Identify which cell holds the provided text, then report its (X, Y) central coordinate. 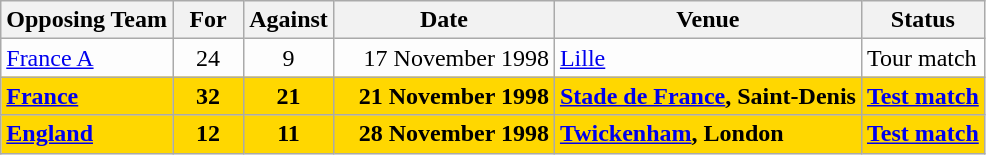
France (87, 96)
17 November 1998 (444, 58)
21 (289, 96)
France A (87, 58)
Twickenham, London (708, 134)
England (87, 134)
Status (922, 20)
Against (289, 20)
Lille (708, 58)
28 November 1998 (444, 134)
Venue (708, 20)
Tour match (922, 58)
24 (208, 58)
Date (444, 20)
12 (208, 134)
9 (289, 58)
11 (289, 134)
21 November 1998 (444, 96)
32 (208, 96)
For (208, 20)
Stade de France, Saint-Denis (708, 96)
Opposing Team (87, 20)
